Extract the (X, Y) coordinate from the center of the cell holding the provided text.  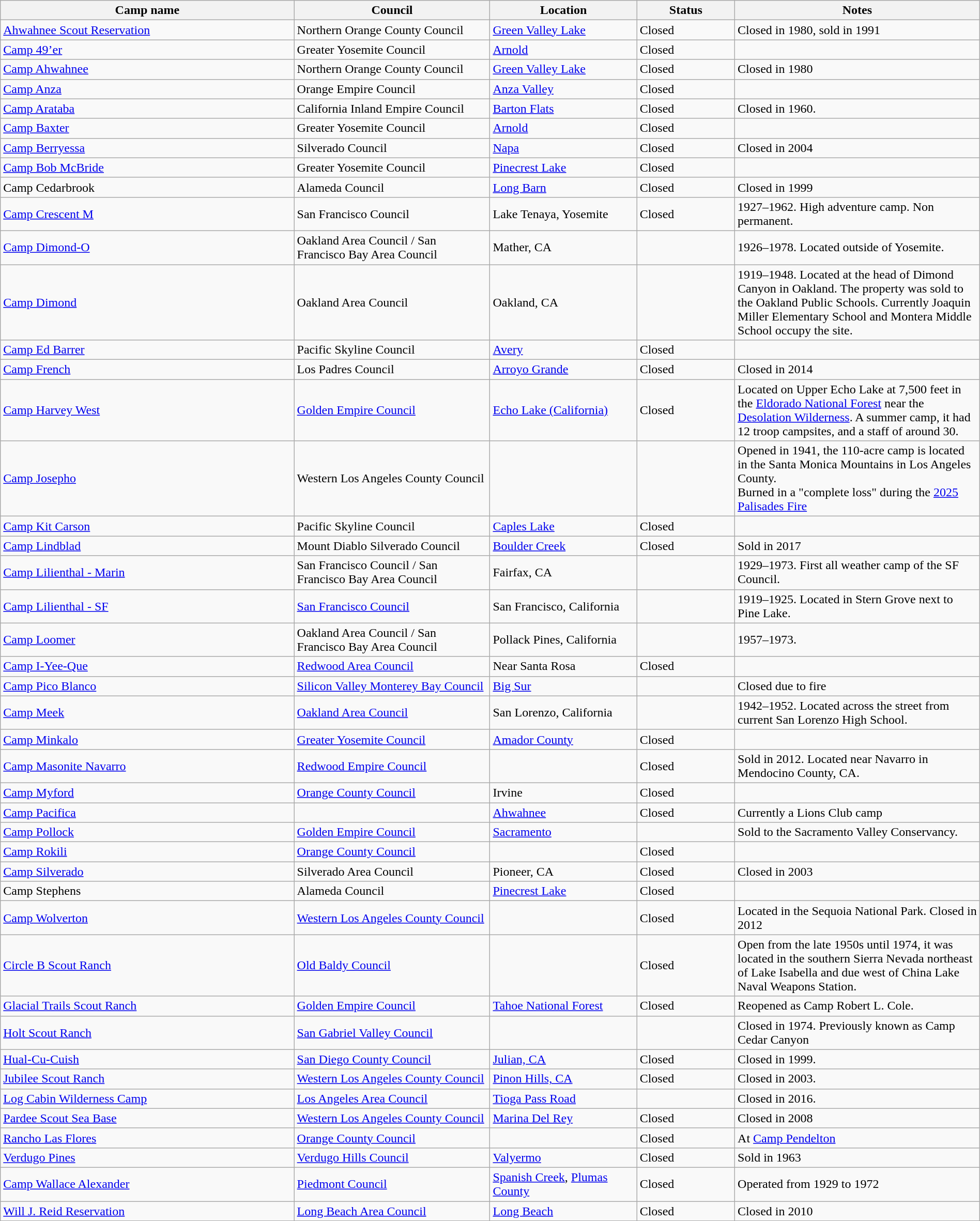
Camp Bob McBride (147, 167)
Closed due to fire (857, 686)
San Gabriel Valley Council (392, 1033)
Caples Lake (563, 526)
Camp Pollock (147, 832)
Closed in 1960. (857, 109)
Camp Berryessa (147, 148)
Pardee Scout Sea Base (147, 1118)
Camp Cedarbrook (147, 187)
San Francisco, California (563, 606)
Location (563, 10)
Avery (563, 350)
Spanish Creek, Plumas County (563, 1184)
Big Sur (563, 686)
1919–1925. Located in Stern Grove next to Pine Lake. (857, 606)
Operated from 1929 to 1972 (857, 1184)
Marina Del Rey (563, 1118)
Jubilee Scout Ranch (147, 1079)
Echo Lake (California) (563, 410)
Camp Loomer (147, 640)
At Camp Pendelton (857, 1138)
Anza Valley (563, 89)
Log Cabin Wilderness Camp (147, 1098)
Camp Dimond-O (147, 247)
Julian, CA (563, 1059)
Silverado Area Council (392, 872)
Camp name (147, 10)
Closed in 2003. (857, 1079)
Will J. Reid Reservation (147, 1211)
Closed in 2014 (857, 370)
Circle B Scout Ranch (147, 966)
Closed in 1980 (857, 69)
San Diego County Council (392, 1059)
Camp Josepho (147, 479)
Camp I-Yee-Que (147, 666)
Orange Empire Council (392, 89)
Amador County (563, 739)
Long Beach Area Council (392, 1211)
Camp Ahwahnee (147, 69)
Camp Dimond (147, 302)
Silicon Valley Monterey Bay Council (392, 686)
Tahoe National Forest (563, 1006)
Mather, CA (563, 247)
Sold in 1963 (857, 1157)
Camp Baxter (147, 128)
Camp Rokili (147, 852)
California Inland Empire Council (392, 109)
Redwood Area Council (392, 666)
Napa (563, 148)
Piedmont Council (392, 1184)
Holt Scout Ranch (147, 1033)
Long Beach (563, 1211)
Camp Arataba (147, 109)
1927–1962. High adventure camp. Non permanent. (857, 214)
Boulder Creek (563, 546)
1957–1973. (857, 640)
Irvine (563, 792)
1926–1978. Located outside of Yosemite. (857, 247)
San Francisco Council / San Francisco Bay Area Council (392, 573)
Camp Ed Barrer (147, 350)
San Lorenzo, California (563, 712)
Camp Minkalo (147, 739)
Closed in 1999. (857, 1059)
Camp 49’er (147, 50)
Long Barn (563, 187)
Rancho Las Flores (147, 1138)
Verdugo Pines (147, 1157)
Redwood Empire Council (392, 766)
Valyermo (563, 1157)
Reopened as Camp Robert L. Cole. (857, 1006)
Camp Harvey West (147, 410)
Camp Crescent M (147, 214)
Pinon Hills, CA (563, 1079)
Closed in 2010 (857, 1211)
Los Angeles Area Council (392, 1098)
Barton Flats (563, 109)
Camp Myford (147, 792)
Camp Kit Carson (147, 526)
Silverado Council (392, 148)
Camp Anza (147, 89)
Closed in 2016. (857, 1098)
Currently a Lions Club camp (857, 812)
Glacial Trails Scout Ranch (147, 1006)
Sold in 2017 (857, 546)
Fairfax, CA (563, 573)
Notes (857, 10)
Camp Masonite Navarro (147, 766)
Sold in 2012. Located near Navarro in Mendocino County, CA. (857, 766)
Mount Diablo Silverado Council (392, 546)
Tioga Pass Road (563, 1098)
Pollack Pines, California (563, 640)
Sacramento (563, 832)
Ahwahnee Scout Reservation (147, 30)
Sold to the Sacramento Valley Conservancy. (857, 832)
Closed in 1999 (857, 187)
Closed in 2003 (857, 872)
Camp Pico Blanco (147, 686)
Old Baldy Council (392, 966)
Camp Wallace Alexander (147, 1184)
1942–1952. Located across the street from current San Lorenzo High School. (857, 712)
Camp Meek (147, 712)
Camp Pacifica (147, 812)
Camp Stephens (147, 891)
Camp Wolverton (147, 918)
Camp Lindblad (147, 546)
Verdugo Hills Council (392, 1157)
Oakland, CA (563, 302)
Los Padres Council (392, 370)
Pioneer, CA (563, 872)
Located in the Sequoia National Park. Closed in 2012 (857, 918)
Status (685, 10)
Lake Tenaya, Yosemite (563, 214)
Arroyo Grande (563, 370)
Closed in 2004 (857, 148)
Closed in 2008 (857, 1118)
1929–1973. First all weather camp of the SF Council. (857, 573)
Camp Lilienthal - SF (147, 606)
Ahwahnee (563, 812)
Hual-Cu-Cuish (147, 1059)
Council (392, 10)
Closed in 1974. Previously known as Camp Cedar Canyon (857, 1033)
Camp Lilienthal - Marin (147, 573)
Near Santa Rosa (563, 666)
Closed in 1980, sold in 1991 (857, 30)
Camp French (147, 370)
Camp Silverado (147, 872)
